Extract the (X, Y) coordinate from the center of the cell holding the provided text.  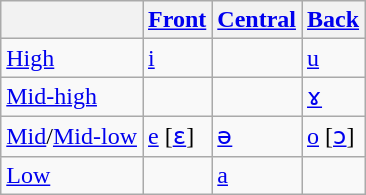
Back (334, 20)
a (257, 175)
Mid-high (72, 97)
Central (257, 20)
High (72, 58)
o [ɔ] (334, 136)
Mid/Mid-low (72, 136)
Low (72, 175)
e [ɛ] (176, 136)
u (334, 58)
i (176, 58)
ɤ (334, 97)
ə (257, 136)
Front (176, 20)
